For the text-containing cell, return its midpoint in [X, Y] coordinate format. 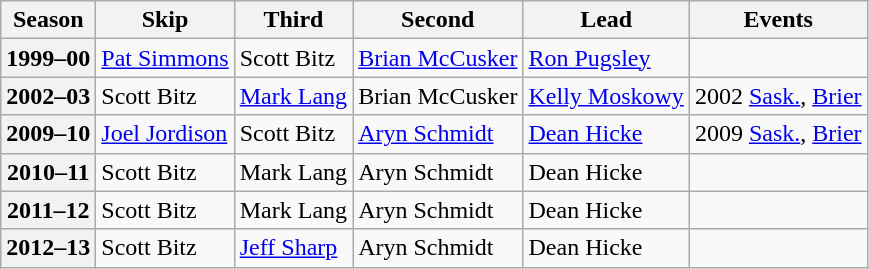
Jeff Sharp [293, 248]
Pat Simmons [165, 58]
2002–03 [48, 96]
2011–12 [48, 210]
2010–11 [48, 172]
Season [48, 20]
Ron Pugsley [606, 58]
2009–10 [48, 134]
2012–13 [48, 248]
Events [778, 20]
Skip [165, 20]
Joel Jordison [165, 134]
1999–00 [48, 58]
Third [293, 20]
Second [438, 20]
Lead [606, 20]
2009 Sask., Brier [778, 134]
2002 Sask., Brier [778, 96]
Kelly Moskowy [606, 96]
